Output the (X, Y) coordinate of the center of the cell containing the given text.  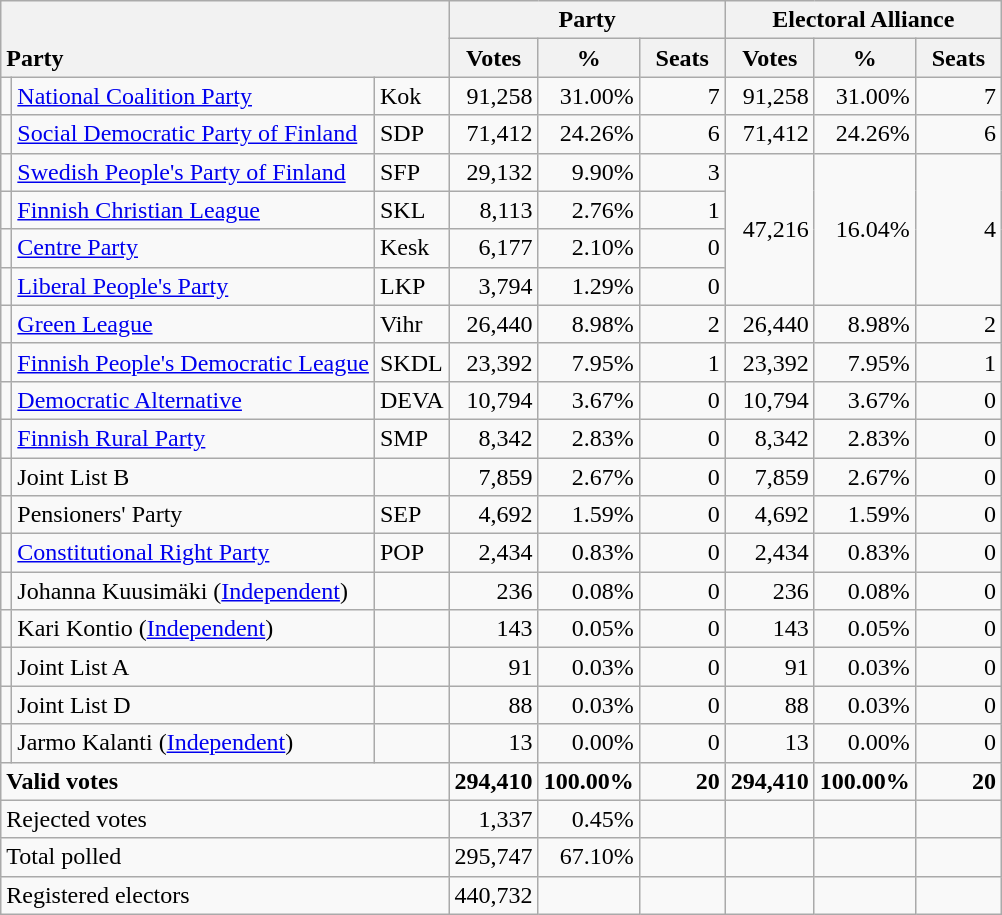
Finnish Rural Party (194, 438)
Electoral Alliance (863, 20)
0.45% (588, 819)
Centre Party (194, 248)
67.10% (588, 857)
Swedish People's Party of Finland (194, 172)
Vihr (412, 324)
Total polled (225, 857)
3 (682, 172)
440,732 (494, 895)
9.90% (588, 172)
Democratic Alternative (194, 400)
SEP (412, 515)
Kesk (412, 248)
16.04% (864, 229)
Joint List D (194, 705)
Valid votes (225, 781)
Finnish People's Democratic League (194, 362)
Constitutional Right Party (194, 553)
Finnish Christian League (194, 210)
1.29% (588, 286)
Green League (194, 324)
SKL (412, 210)
Pensioners' Party (194, 515)
Johanna Kuusimäki (Independent) (194, 591)
Kari Kontio (Independent) (194, 629)
2.10% (588, 248)
Registered electors (225, 895)
Liberal People's Party (194, 286)
DEVA (412, 400)
Joint List A (194, 667)
National Coalition Party (194, 96)
LKP (412, 286)
POP (412, 553)
8,113 (494, 210)
SKDL (412, 362)
1,337 (494, 819)
Joint List B (194, 477)
Jarmo Kalanti (Independent) (194, 743)
3,794 (494, 286)
6,177 (494, 248)
SFP (412, 172)
2.76% (588, 210)
29,132 (494, 172)
295,747 (494, 857)
Kok (412, 96)
SDP (412, 134)
47,216 (770, 229)
SMP (412, 438)
Rejected votes (225, 819)
4 (958, 229)
Social Democratic Party of Finland (194, 134)
